Return the [x, y] coordinate for the center point of the cell that contains the specified text.  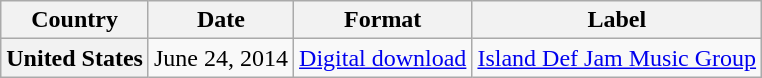
United States [75, 58]
Label [617, 20]
June 24, 2014 [220, 58]
Island Def Jam Music Group [617, 58]
Format [383, 20]
Digital download [383, 58]
Country [75, 20]
Date [220, 20]
